Detect which cell encompasses the target text, then output its [X, Y] center coordinate. 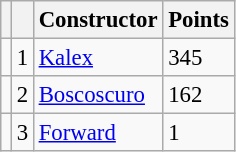
Boscoscuro [98, 95]
345 [198, 58]
Constructor [98, 20]
162 [198, 95]
3 [22, 133]
Forward [98, 133]
Kalex [98, 58]
Points [198, 20]
2 [22, 95]
